Locate the cell with the specified text and output its [x, y] center coordinate. 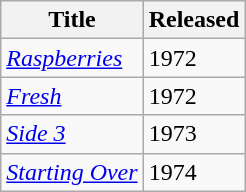
Raspberries [72, 58]
1974 [194, 172]
Fresh [72, 96]
Released [194, 20]
Side 3 [72, 134]
Title [72, 20]
Starting Over [72, 172]
1973 [194, 134]
